Locate the cell with the specified text and output its (X, Y) center coordinate. 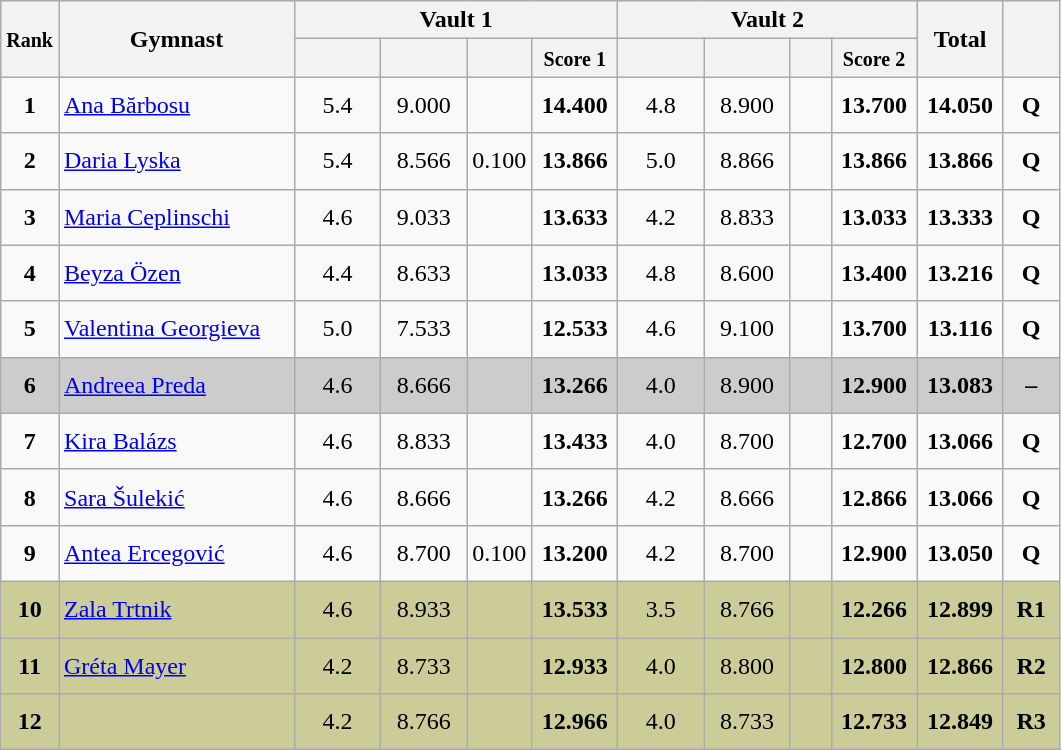
9.033 (424, 217)
Ana Bărbosu (176, 105)
13.083 (960, 385)
6 (30, 385)
R2 (1031, 666)
12.933 (575, 666)
Zala Trtnik (176, 609)
Beyza Özen (176, 273)
5 (30, 329)
R1 (1031, 609)
9.000 (424, 105)
Gymnast (176, 39)
Kira Balázs (176, 441)
Antea Ercegović (176, 553)
2 (30, 161)
12.966 (575, 722)
13.200 (575, 553)
13.050 (960, 553)
R3 (1031, 722)
8.566 (424, 161)
12.849 (960, 722)
8.633 (424, 273)
Maria Ceplinschi (176, 217)
Sara Šulekić (176, 497)
8.800 (747, 666)
12.899 (960, 609)
7 (30, 441)
14.050 (960, 105)
12.700 (874, 441)
11 (30, 666)
8.600 (747, 273)
12 (30, 722)
13.116 (960, 329)
13.533 (575, 609)
12.533 (575, 329)
13.333 (960, 217)
Valentina Georgieva (176, 329)
3.5 (661, 609)
Score 1 (575, 58)
1 (30, 105)
13.633 (575, 217)
Vault 2 (768, 20)
8.933 (424, 609)
8 (30, 497)
7.533 (424, 329)
9 (30, 553)
– (1031, 385)
Andreea Preda (176, 385)
13.216 (960, 273)
4 (30, 273)
12.800 (874, 666)
Gréta Mayer (176, 666)
Score 2 (874, 58)
Daria Lyska (176, 161)
9.100 (747, 329)
4.4 (338, 273)
13.400 (874, 273)
Vault 1 (456, 20)
12.266 (874, 609)
13.433 (575, 441)
Rank (30, 39)
Total (960, 39)
8.866 (747, 161)
14.400 (575, 105)
3 (30, 217)
10 (30, 609)
12.733 (874, 722)
